From the cell containing the given text, extract its center point as (X, Y) coordinate. 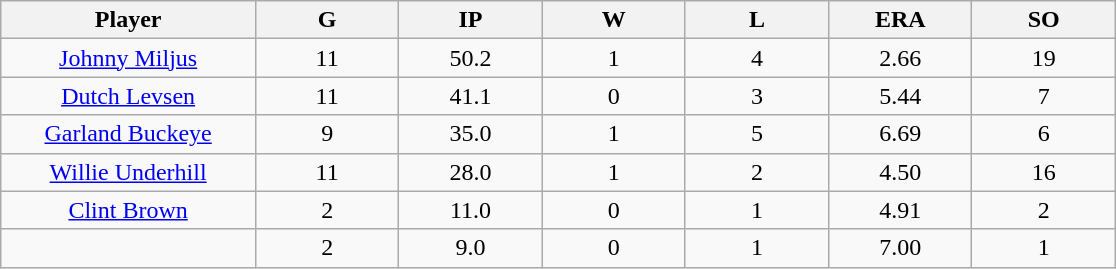
28.0 (470, 172)
IP (470, 20)
16 (1044, 172)
4 (756, 58)
Garland Buckeye (128, 134)
9.0 (470, 248)
50.2 (470, 58)
5 (756, 134)
Player (128, 20)
4.50 (900, 172)
7.00 (900, 248)
41.1 (470, 96)
L (756, 20)
G (326, 20)
Dutch Levsen (128, 96)
2.66 (900, 58)
SO (1044, 20)
35.0 (470, 134)
6.69 (900, 134)
Clint Brown (128, 210)
Willie Underhill (128, 172)
6 (1044, 134)
ERA (900, 20)
Johnny Miljus (128, 58)
9 (326, 134)
11.0 (470, 210)
W (614, 20)
19 (1044, 58)
7 (1044, 96)
3 (756, 96)
5.44 (900, 96)
4.91 (900, 210)
